Pinpoint the cell where the given text exists, returning its [X, Y] midpoint coordinate. 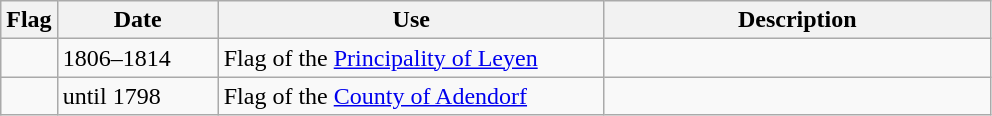
Use [411, 20]
Flag of the County of Adendorf [411, 96]
1806–1814 [138, 58]
Flag [29, 20]
Flag of the Principality of Leyen [411, 58]
until 1798 [138, 96]
Description [797, 20]
Date [138, 20]
